Extract the [x, y] coordinate from the center of the cell holding the provided text.  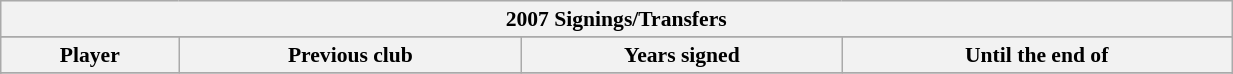
Until the end of [1037, 55]
Player [90, 55]
Previous club [350, 55]
Years signed [682, 55]
2007 Signings/Transfers [616, 19]
